Extract the (x, y) coordinate from the center of the cell holding the provided text.  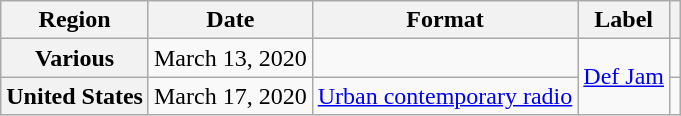
Def Jam (624, 77)
Region (75, 20)
March 13, 2020 (230, 58)
United States (75, 96)
Various (75, 58)
Date (230, 20)
March 17, 2020 (230, 96)
Label (624, 20)
Urban contemporary radio (445, 96)
Format (445, 20)
